Identify which cell holds the provided text, then report its (x, y) central coordinate. 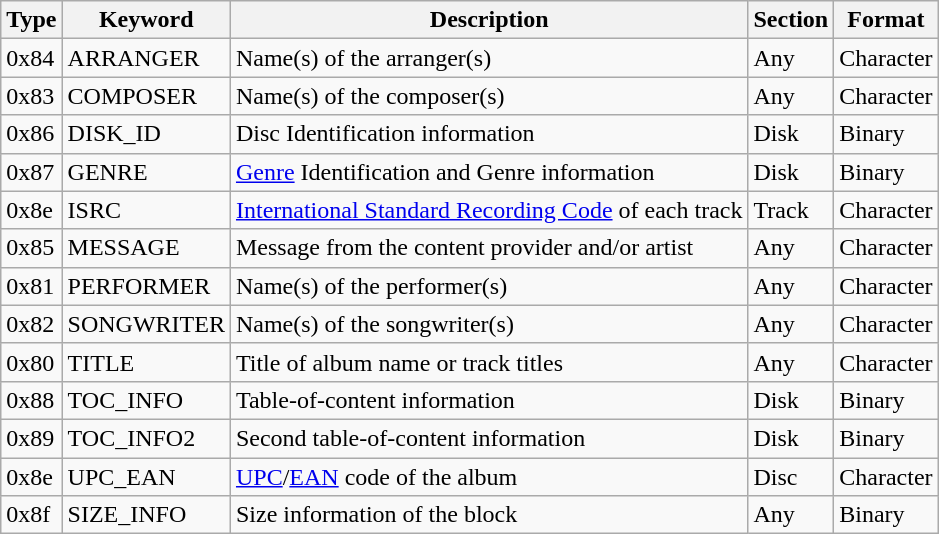
Genre Identification and Genre information (489, 172)
0x86 (32, 134)
ISRC (146, 210)
MESSAGE (146, 248)
Second table-of-content information (489, 438)
PERFORMER (146, 286)
Format (886, 20)
TITLE (146, 362)
0x82 (32, 324)
Section (791, 20)
0x87 (32, 172)
0x80 (32, 362)
Type (32, 20)
Track (791, 210)
Size information of the block (489, 515)
Title of album name or track titles (489, 362)
Name(s) of the composer(s) (489, 96)
0x85 (32, 248)
Name(s) of the songwriter(s) (489, 324)
0x88 (32, 400)
0x84 (32, 58)
COMPOSER (146, 96)
Name(s) of the arranger(s) (489, 58)
0x83 (32, 96)
Keyword (146, 20)
Message from the content provider and/or artist (489, 248)
0x8f (32, 515)
SONGWRITER (146, 324)
Disc Identification information (489, 134)
UPC_EAN (146, 477)
TOC_INFO2 (146, 438)
TOC_INFO (146, 400)
0x81 (32, 286)
Description (489, 20)
SIZE_INFO (146, 515)
International Standard Recording Code of each track (489, 210)
Table-of-content information (489, 400)
Disc (791, 477)
GENRE (146, 172)
ARRANGER (146, 58)
DISK_ID (146, 134)
Name(s) of the performer(s) (489, 286)
0x89 (32, 438)
UPC/EAN code of the album (489, 477)
